Output the (X, Y) coordinate of the center of the cell containing the given text.  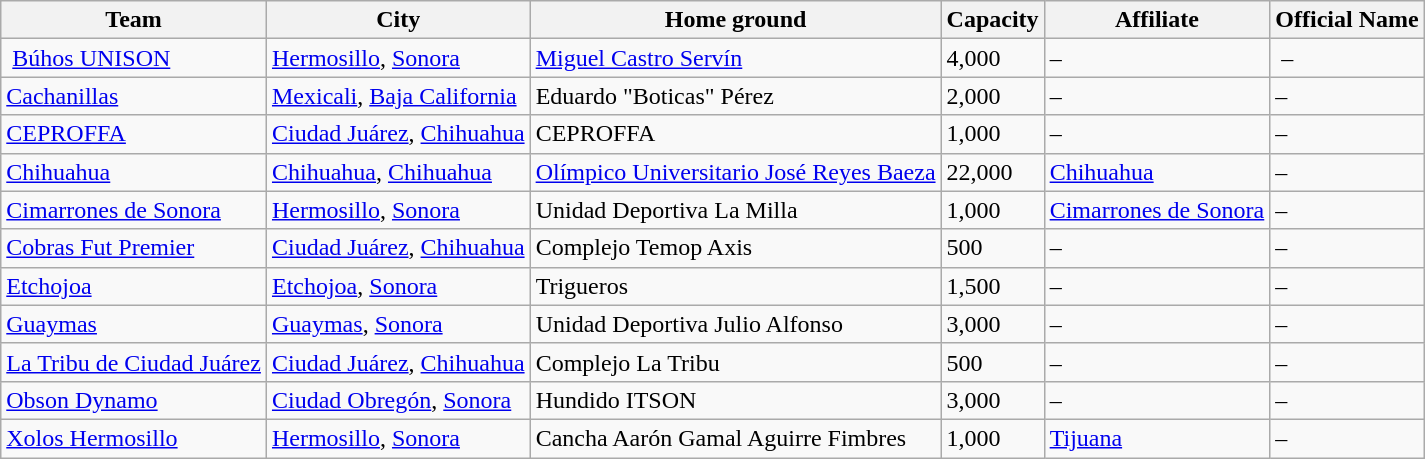
Guaymas, Sonora (398, 324)
Olímpico Universitario José Reyes Baeza (736, 172)
Miguel Castro Servín (736, 58)
City (398, 20)
Etchojoa, Sonora (398, 286)
Ciudad Obregón, Sonora (398, 400)
Unidad Deportiva La Milla (736, 210)
Guaymas (134, 324)
La Tribu de Ciudad Juárez (134, 362)
Etchojoa (134, 286)
2,000 (992, 96)
Eduardo "Boticas" Pérez (736, 96)
4,000 (992, 58)
Team (134, 20)
Búhos UNISON (134, 58)
Unidad Deportiva Julio Alfonso (736, 324)
Complejo Temop Axis (736, 248)
Trigueros (736, 286)
Obson Dynamo (134, 400)
Chihuahua, Chihuahua (398, 172)
Xolos Hermosillo (134, 438)
Tijuana (1157, 438)
Mexicali, Baja California (398, 96)
Affiliate (1157, 20)
Official Name (1347, 20)
22,000 (992, 172)
Cobras Fut Premier (134, 248)
Home ground (736, 20)
Capacity (992, 20)
Cachanillas (134, 96)
1,500 (992, 286)
Complejo La Tribu (736, 362)
Cancha Aarón Gamal Aguirre Fimbres (736, 438)
Hundido ITSON (736, 400)
